Return the [X, Y] coordinate for the center point of the cell that contains the specified text.  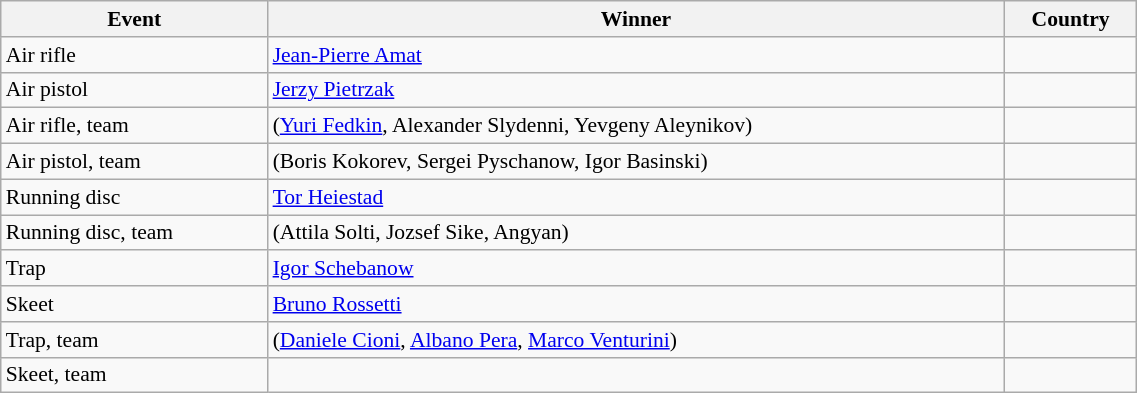
Jerzy Pietrzak [636, 90]
(Daniele Cioni, Albano Pera, Marco Venturini) [636, 340]
Country [1070, 19]
(Attila Solti, Jozsef Sike, Angyan) [636, 233]
Event [134, 19]
Winner [636, 19]
Igor Schebanow [636, 269]
(Yuri Fedkin, Alexander Slydenni, Yevgeny Aleynikov) [636, 126]
Skeet, team [134, 375]
Running disc, team [134, 233]
Air rifle, team [134, 126]
Skeet [134, 304]
Trap, team [134, 340]
Trap [134, 269]
Tor Heiestad [636, 197]
Air pistol [134, 90]
Air pistol, team [134, 162]
Jean-Pierre Amat [636, 55]
Bruno Rossetti [636, 304]
Air rifle [134, 55]
(Boris Kokorev, Sergei Pyschanow, Igor Basinski) [636, 162]
Running disc [134, 197]
